Determine the (x, y) coordinate at the center of the cell enclosing the given text.  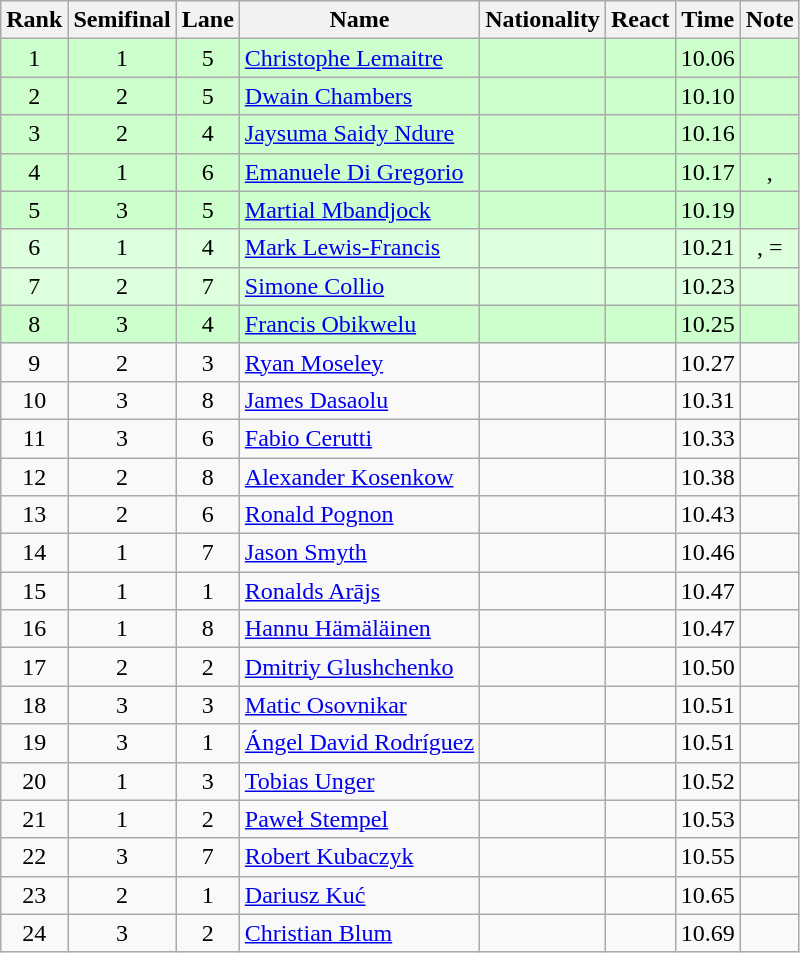
Mark Lewis-Francis (359, 248)
React (640, 20)
10 (34, 400)
10.55 (708, 857)
15 (34, 591)
Ronalds Arājs (359, 591)
10.31 (708, 400)
Semifinal (122, 20)
10.21 (708, 248)
10.27 (708, 362)
Christian Blum (359, 933)
Dwain Chambers (359, 96)
10.25 (708, 324)
10.19 (708, 210)
Note (770, 20)
9 (34, 362)
Christophe Lemaitre (359, 58)
Tobias Unger (359, 781)
12 (34, 477)
10.43 (708, 515)
James Dasaolu (359, 400)
Emanuele Di Gregorio (359, 172)
13 (34, 515)
17 (34, 667)
21 (34, 819)
Francis Obikwelu (359, 324)
Lane (208, 20)
10.52 (708, 781)
Rank (34, 20)
, (770, 172)
Fabio Cerutti (359, 438)
10.69 (708, 933)
23 (34, 895)
Martial Mbandjock (359, 210)
10.06 (708, 58)
Matic Osovnikar (359, 705)
, = (770, 248)
14 (34, 553)
19 (34, 743)
10.10 (708, 96)
Name (359, 20)
Jason Smyth (359, 553)
Jaysuma Saidy Ndure (359, 134)
Dariusz Kuć (359, 895)
10.65 (708, 895)
24 (34, 933)
Robert Kubaczyk (359, 857)
Paweł Stempel (359, 819)
Ronald Pognon (359, 515)
Dmitriy Glushchenko (359, 667)
Ángel David Rodríguez (359, 743)
10.17 (708, 172)
10.38 (708, 477)
Simone Collio (359, 286)
18 (34, 705)
10.23 (708, 286)
11 (34, 438)
10.46 (708, 553)
Alexander Kosenkow (359, 477)
22 (34, 857)
Nationality (543, 20)
16 (34, 629)
10.33 (708, 438)
Hannu Hämäläinen (359, 629)
10.50 (708, 667)
Ryan Moseley (359, 362)
Time (708, 20)
10.16 (708, 134)
20 (34, 781)
10.53 (708, 819)
